From the cell containing the given text, extract its center point as [X, Y] coordinate. 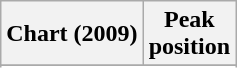
Chart (2009) [72, 34]
Peakposition [189, 34]
